From the cell containing the given text, extract its center point as [x, y] coordinate. 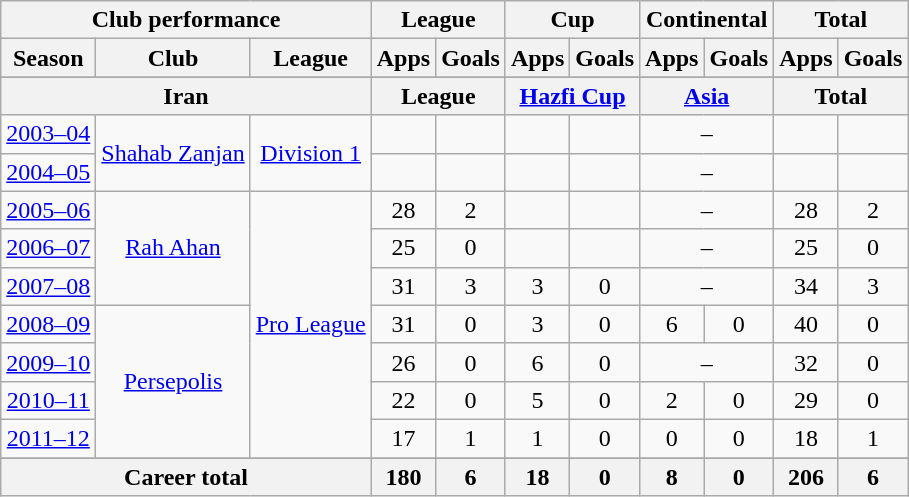
Division 1 [310, 153]
Pro League [310, 324]
206 [806, 477]
22 [403, 400]
2008–09 [48, 324]
2007–08 [48, 286]
Club [173, 58]
26 [403, 362]
17 [403, 438]
Career total [186, 477]
2005–06 [48, 210]
34 [806, 286]
5 [537, 400]
2011–12 [48, 438]
180 [403, 477]
Club performance [186, 20]
Continental [707, 20]
Asia [707, 96]
Season [48, 58]
Cup [572, 20]
40 [806, 324]
2009–10 [48, 362]
2010–11 [48, 400]
29 [806, 400]
2006–07 [48, 248]
8 [672, 477]
Hazfi Cup [572, 96]
32 [806, 362]
Rah Ahan [173, 248]
Persepolis [173, 381]
Iran [186, 96]
2004–05 [48, 172]
Shahab Zanjan [173, 153]
2003–04 [48, 134]
